Capture the cell that displays the provided text and extract its [x, y] central coordinate. 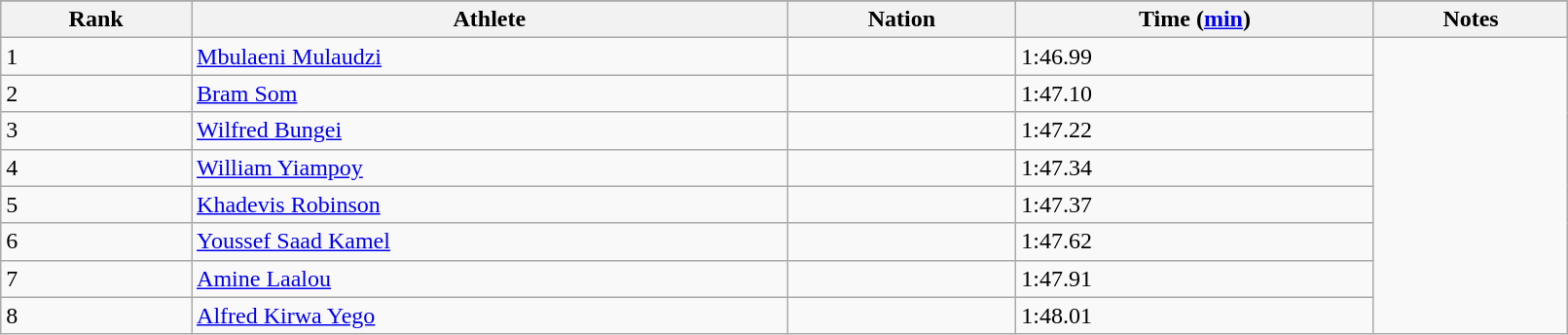
6 [96, 242]
1:48.01 [1195, 316]
Amine Laalou [491, 279]
Time (min) [1195, 19]
1:47.37 [1195, 205]
Notes [1471, 19]
Youssef Saad Kamel [491, 242]
1:46.99 [1195, 56]
5 [96, 205]
Nation [901, 19]
Rank [96, 19]
1 [96, 56]
3 [96, 130]
Athlete [491, 19]
7 [96, 279]
Alfred Kirwa Yego [491, 316]
1:47.22 [1195, 130]
Wilfred Bungei [491, 130]
1:47.91 [1195, 279]
2 [96, 93]
4 [96, 167]
Mbulaeni Mulaudzi [491, 56]
Khadevis Robinson [491, 205]
1:47.62 [1195, 242]
8 [96, 316]
William Yiampoy [491, 167]
Bram Som [491, 93]
1:47.10 [1195, 93]
1:47.34 [1195, 167]
